Return [X, Y] of the center of cell containing provided text 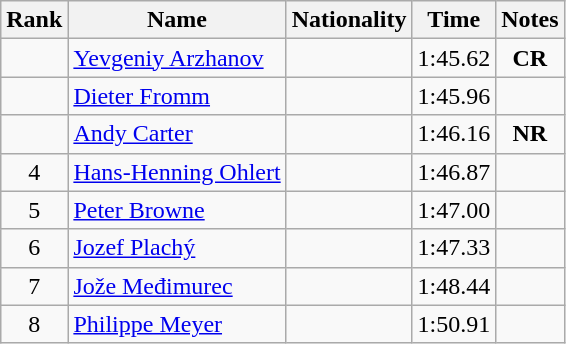
NR [530, 134]
1:47.33 [454, 248]
4 [34, 172]
1:46.87 [454, 172]
1:45.96 [454, 96]
8 [34, 324]
Andy Carter [177, 134]
Hans-Henning Ohlert [177, 172]
Time [454, 20]
5 [34, 210]
Peter Browne [177, 210]
Dieter Fromm [177, 96]
Nationality [349, 20]
1:45.62 [454, 58]
Notes [530, 20]
7 [34, 286]
Yevgeniy Arzhanov [177, 58]
Rank [34, 20]
1:48.44 [454, 286]
Name [177, 20]
6 [34, 248]
Philippe Meyer [177, 324]
1:47.00 [454, 210]
CR [530, 58]
Jozef Plachý [177, 248]
1:50.91 [454, 324]
Jože Međimurec [177, 286]
1:46.16 [454, 134]
